For the text-containing cell, return its midpoint in (x, y) coordinate format. 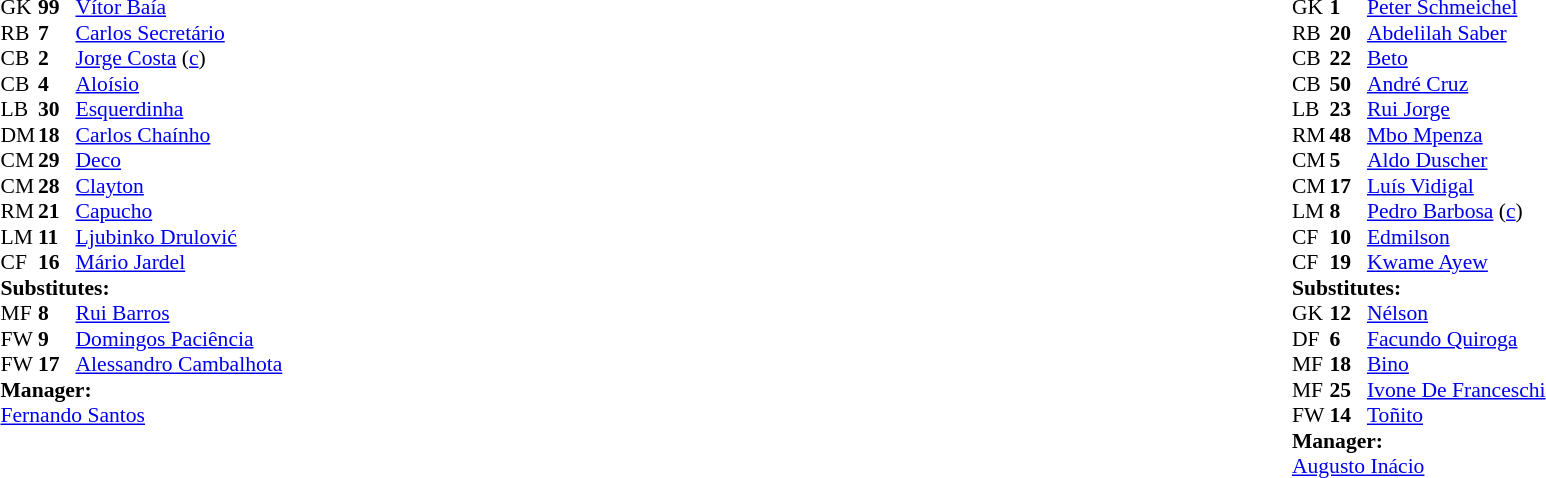
GK (1311, 313)
50 (1348, 84)
Rui Barros (180, 313)
Clayton (180, 186)
Abdelilah Saber (1456, 33)
Facundo Quiroga (1456, 339)
André Cruz (1456, 84)
14 (1348, 415)
Bino (1456, 365)
Carlos Chaínho (180, 135)
12 (1348, 313)
16 (57, 263)
Jorge Costa (c) (180, 59)
Domingos Paciência (180, 339)
21 (57, 211)
2 (57, 59)
5 (1348, 161)
Carlos Secretário (180, 33)
Luís Vidigal (1456, 186)
Aloísio (180, 84)
19 (1348, 263)
DF (1311, 339)
Capucho (180, 211)
Fernando Santos (141, 415)
9 (57, 339)
Toñito (1456, 415)
Deco (180, 161)
Beto (1456, 59)
Esquerdinha (180, 109)
11 (57, 237)
Alessandro Cambalhota (180, 365)
Edmilson (1456, 237)
6 (1348, 339)
Aldo Duscher (1456, 161)
Rui Jorge (1456, 109)
DM (19, 135)
4 (57, 84)
28 (57, 186)
Mário Jardel (180, 263)
Pedro Barbosa (c) (1456, 211)
48 (1348, 135)
Kwame Ayew (1456, 263)
Mbo Mpenza (1456, 135)
Nélson (1456, 313)
10 (1348, 237)
22 (1348, 59)
23 (1348, 109)
25 (1348, 390)
20 (1348, 33)
Ivone De Franceschi (1456, 390)
29 (57, 161)
30 (57, 109)
Ljubinko Drulović (180, 237)
7 (57, 33)
